Provide the [x, y] coordinate of the cell's center where the given text is located.  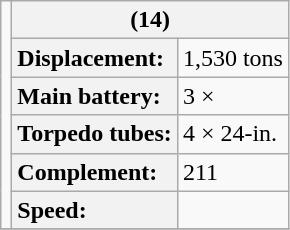
Complement: [95, 172]
Main battery: [95, 96]
Torpedo tubes: [95, 134]
Speed: [95, 210]
4 × 24‑in. [232, 134]
1,530 tons [232, 58]
211 [232, 172]
3 × [232, 96]
Displacement: [95, 58]
(14) [150, 20]
